Return the [x, y] coordinate for the center point of the cell that contains the specified text.  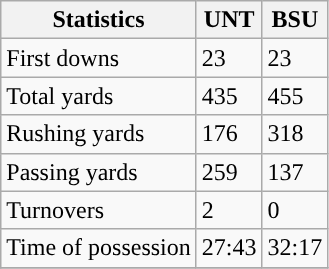
Time of possession [99, 248]
435 [229, 96]
27:43 [229, 248]
259 [229, 172]
First downs [99, 58]
455 [295, 96]
UNT [229, 20]
137 [295, 172]
Statistics [99, 20]
Total yards [99, 96]
Rushing yards [99, 134]
2 [229, 210]
0 [295, 210]
BSU [295, 20]
Turnovers [99, 210]
Passing yards [99, 172]
318 [295, 134]
32:17 [295, 248]
176 [229, 134]
